Detect which cell encompasses the target text, then output its (X, Y) center coordinate. 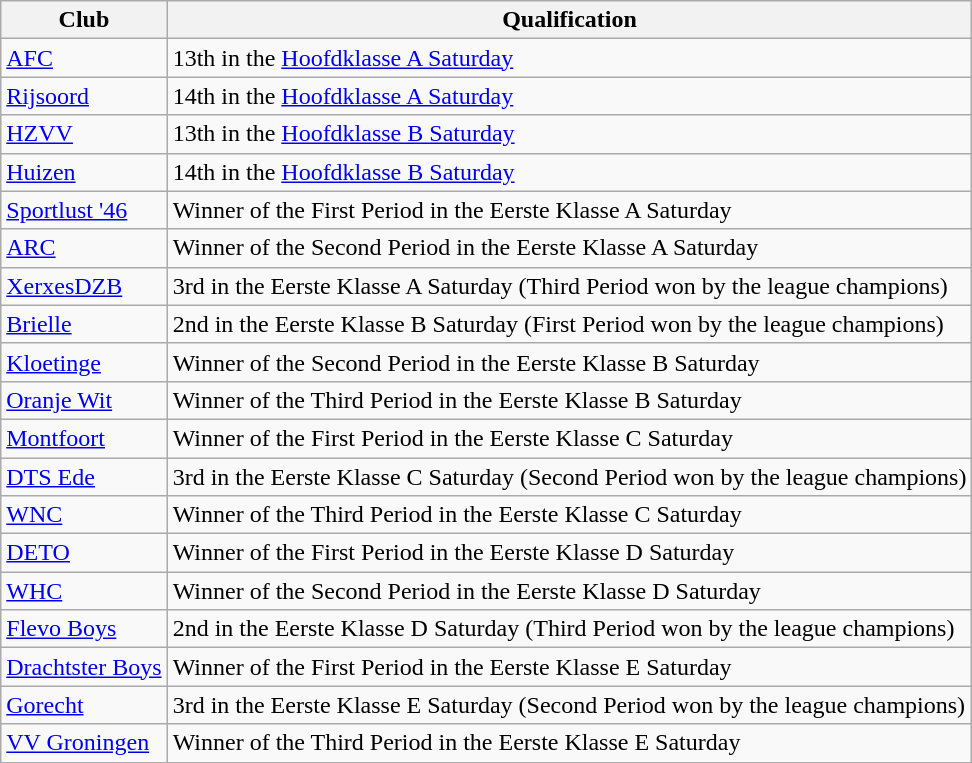
HZVV (84, 134)
3rd in the Eerste Klasse A Saturday (Third Period won by the league champions) (570, 286)
13th in the Hoofdklasse A Saturday (570, 58)
Winner of the Third Period in the Eerste Klasse C Saturday (570, 515)
Oranje Wit (84, 400)
Winner of the Third Period in the Eerste Klasse B Saturday (570, 400)
2nd in the Eerste Klasse B Saturday (First Period won by the league champions) (570, 324)
Drachtster Boys (84, 667)
Club (84, 20)
Flevo Boys (84, 629)
2nd in the Eerste Klasse D Saturday (Third Period won by the league champions) (570, 629)
Winner of the Second Period in the Eerste Klasse A Saturday (570, 248)
WNC (84, 515)
13th in the Hoofdklasse B Saturday (570, 134)
Qualification (570, 20)
AFC (84, 58)
XerxesDZB (84, 286)
Huizen (84, 172)
Brielle (84, 324)
Kloetinge (84, 362)
14th in the Hoofdklasse B Saturday (570, 172)
Winner of the First Period in the Eerste Klasse D Saturday (570, 553)
WHC (84, 591)
Winner of the First Period in the Eerste Klasse E Saturday (570, 667)
DTS Ede (84, 477)
DETO (84, 553)
3rd in the Eerste Klasse E Saturday (Second Period won by the league champions) (570, 705)
14th in the Hoofdklasse A Saturday (570, 96)
3rd in the Eerste Klasse C Saturday (Second Period won by the league champions) (570, 477)
Winner of the First Period in the Eerste Klasse C Saturday (570, 438)
VV Groningen (84, 743)
Sportlust '46 (84, 210)
Winner of the Second Period in the Eerste Klasse D Saturday (570, 591)
Winner of the First Period in the Eerste Klasse A Saturday (570, 210)
Montfoort (84, 438)
ARC (84, 248)
Gorecht (84, 705)
Winner of the Second Period in the Eerste Klasse B Saturday (570, 362)
Rijsoord (84, 96)
Winner of the Third Period in the Eerste Klasse E Saturday (570, 743)
